From the cell containing the given text, extract its center point as (X, Y) coordinate. 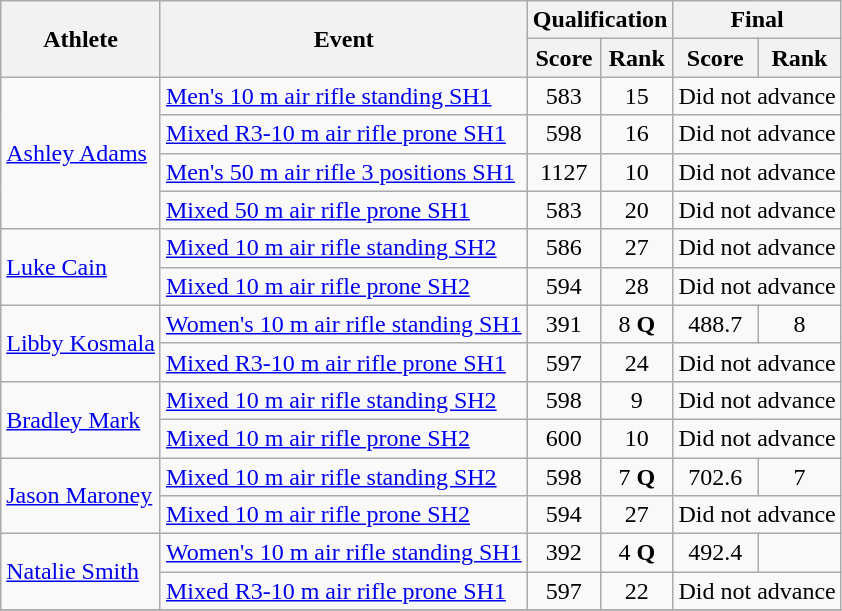
15 (637, 96)
492.4 (716, 553)
Libby Kosmala (81, 343)
20 (637, 210)
8 (800, 324)
4 Q (637, 553)
391 (564, 324)
8 Q (637, 324)
Jason Maroney (81, 496)
Natalie Smith (81, 572)
Men's 10 m air rifle standing SH1 (344, 96)
488.7 (716, 324)
Athlete (81, 39)
24 (637, 362)
7 (800, 477)
600 (564, 438)
Men's 50 m air rifle 3 positions SH1 (344, 172)
702.6 (716, 477)
586 (564, 248)
22 (637, 591)
Event (344, 39)
Final (757, 20)
Ashley Adams (81, 153)
Qualification (600, 20)
1127 (564, 172)
9 (637, 400)
Luke Cain (81, 267)
Bradley Mark (81, 419)
7 Q (637, 477)
Mixed 50 m air rifle prone SH1 (344, 210)
16 (637, 134)
28 (637, 286)
392 (564, 553)
